From the cell containing the given text, extract its center point as (X, Y) coordinate. 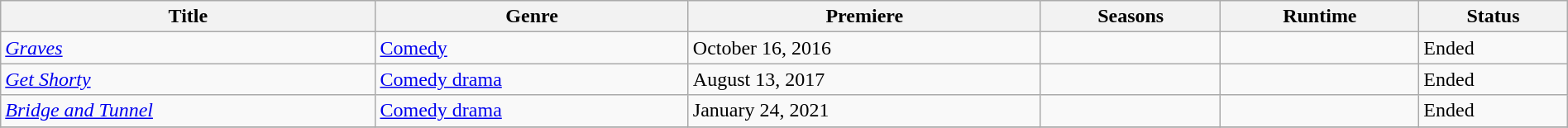
Runtime (1320, 17)
Genre (532, 17)
Seasons (1131, 17)
Status (1494, 17)
Graves (189, 48)
October 16, 2016 (864, 48)
Get Shorty (189, 79)
January 24, 2021 (864, 111)
Bridge and Tunnel (189, 111)
Premiere (864, 17)
August 13, 2017 (864, 79)
Comedy (532, 48)
Title (189, 17)
